Output the [x, y] coordinate of the center of the cell containing the given text.  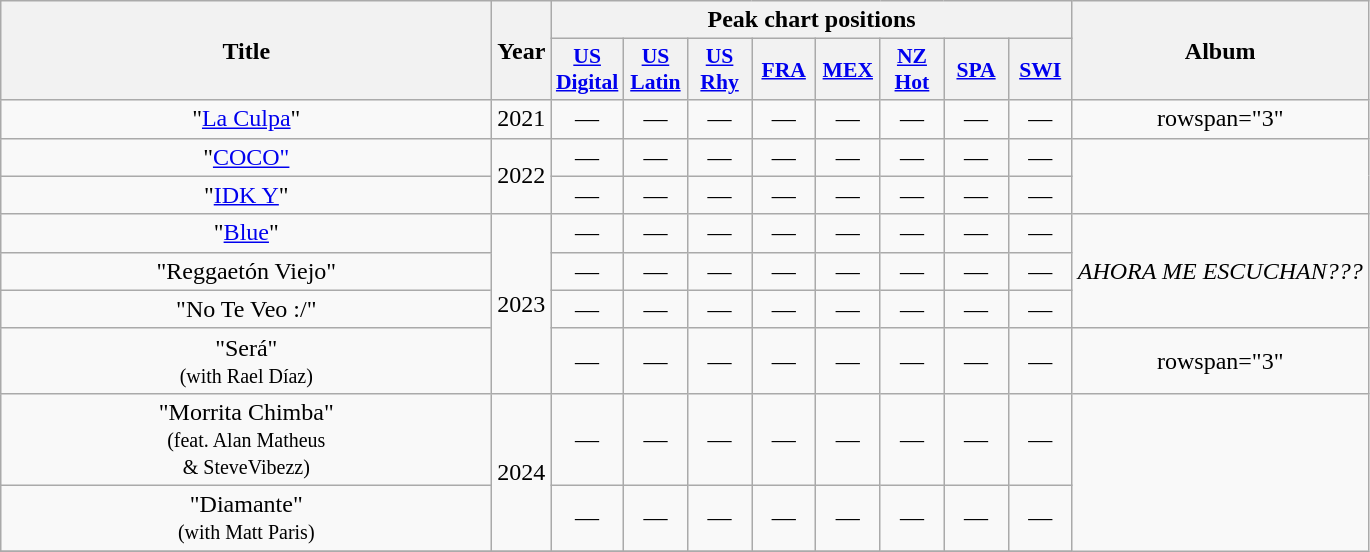
USLatin [655, 70]
2023 [522, 304]
"Reggaetón Viejo" [246, 271]
NZHot [912, 70]
Peak chart positions [812, 20]
"Morrita Chimba"(feat. Alan Matheus& SteveVibezz) [246, 439]
FRA [784, 70]
Album [1220, 50]
SPA [976, 70]
"No Te Veo :/" [246, 309]
SWI [1040, 70]
"La Culpa" [246, 119]
2021 [522, 119]
Year [522, 50]
USDigital [587, 70]
"IDK Y" [246, 195]
"Blue" [246, 233]
"Será"(with Rael Díaz) [246, 360]
2024 [522, 472]
USRhy [719, 70]
MEX [848, 70]
Title [246, 50]
AHORA ME ESCUCHAN??? [1220, 271]
"COCO" [246, 157]
2022 [522, 176]
"Diamante"(with Matt Paris) [246, 518]
